Search for the cell housing the specified text and yield its (X, Y) center coordinate. 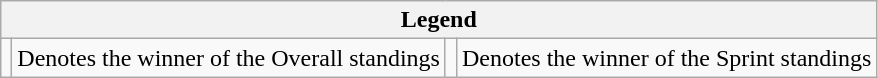
Legend (439, 20)
Denotes the winner of the Overall standings (229, 58)
Denotes the winner of the Sprint standings (666, 58)
